Find where the given text appears and provide that cell's center as [X, Y] coordinate. 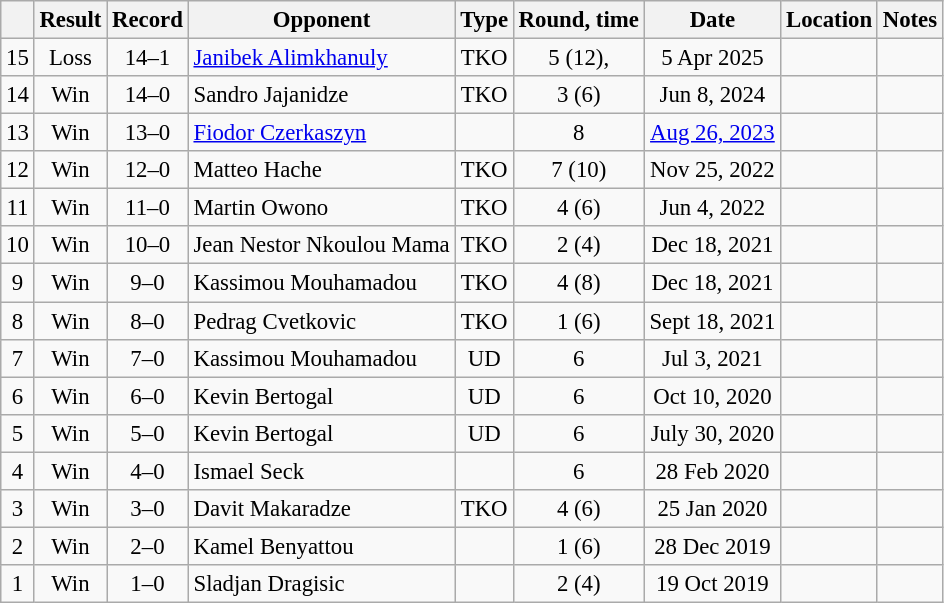
1–0 [148, 584]
Record [148, 20]
Loss [70, 58]
28 Dec 2019 [712, 546]
Kamel Benyattou [322, 546]
11 [18, 208]
Ismael Seck [322, 471]
10 [18, 245]
5 (12), [578, 58]
2 [18, 546]
Davit Makaradze [322, 509]
4–0 [148, 471]
Oct 10, 2020 [712, 396]
13–0 [148, 133]
3 [18, 509]
Round, time [578, 20]
5 Apr 2025 [712, 58]
Nov 25, 2022 [712, 170]
Notes [910, 20]
Type [484, 20]
Location [830, 20]
14 [18, 95]
6–0 [148, 396]
11–0 [148, 208]
4 [18, 471]
Sandro Jajanidze [322, 95]
12 [18, 170]
15 [18, 58]
Result [70, 20]
8–0 [148, 321]
Janibek Alimkhanuly [322, 58]
14–1 [148, 58]
28 Feb 2020 [712, 471]
12–0 [148, 170]
5–0 [148, 433]
Pedrag Cvetkovic [322, 321]
25 Jan 2020 [712, 509]
Martin Owono [322, 208]
19 Oct 2019 [712, 584]
2–0 [148, 546]
Matteo Hache [322, 170]
10–0 [148, 245]
14–0 [148, 95]
5 [18, 433]
Opponent [322, 20]
7 [18, 358]
4 (8) [578, 283]
9 [18, 283]
Jun 8, 2024 [712, 95]
1 [18, 584]
July 30, 2020 [712, 433]
Date [712, 20]
9–0 [148, 283]
Sladjan Dragisic [322, 584]
Aug 26, 2023 [712, 133]
7–0 [148, 358]
Jean Nestor Nkoulou Mama [322, 245]
3–0 [148, 509]
Fiodor Czerkaszyn [322, 133]
Sept 18, 2021 [712, 321]
7 (10) [578, 170]
Jul 3, 2021 [712, 358]
13 [18, 133]
3 (6) [578, 95]
Jun 4, 2022 [712, 208]
